Search for the cell housing the specified text and yield its [X, Y] center coordinate. 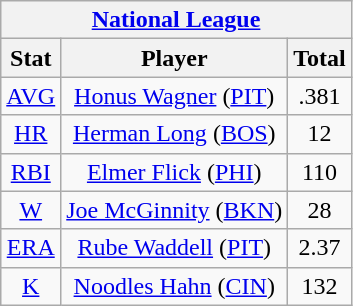
AVG [31, 96]
132 [320, 286]
.381 [320, 96]
Stat [31, 58]
K [31, 286]
Player [174, 58]
HR [31, 134]
Joe McGinnity (BKN) [174, 210]
ERA [31, 248]
W [31, 210]
Elmer Flick (PHI) [174, 172]
2.37 [320, 248]
12 [320, 134]
RBI [31, 172]
Total [320, 58]
National League [176, 20]
28 [320, 210]
Rube Waddell (PIT) [174, 248]
110 [320, 172]
Herman Long (BOS) [174, 134]
Noodles Hahn (CIN) [174, 286]
Honus Wagner (PIT) [174, 96]
